Return [x, y] of the center of cell containing provided text 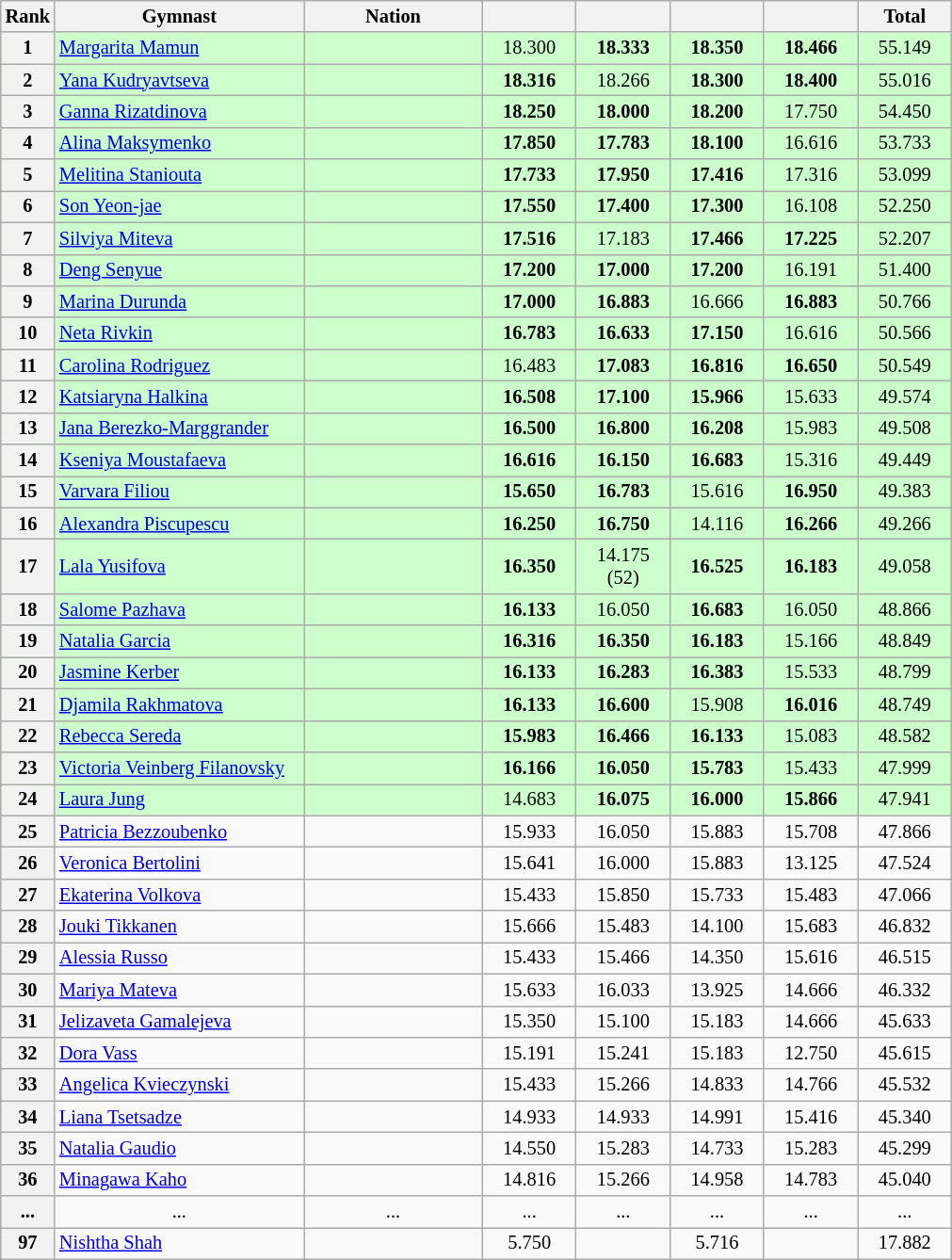
16.250 [529, 524]
48.866 [905, 609]
Natalia Gaudio [179, 1148]
9 [28, 301]
Katsiaryna Halkina [179, 396]
16.950 [811, 492]
Dora Vass [179, 1053]
16.150 [623, 460]
45.615 [905, 1053]
15.783 [718, 767]
31 [28, 1022]
55.016 [905, 80]
16.666 [718, 301]
Alina Maksymenko [179, 143]
17.750 [811, 111]
Yana Kudryavtseva [179, 80]
15.933 [529, 832]
5.716 [718, 1243]
18.466 [811, 48]
15.708 [811, 832]
18.200 [718, 111]
14.833 [718, 1085]
Jana Berezko-Marggrander [179, 428]
Alessia Russo [179, 958]
33 [28, 1085]
Marina Durunda [179, 301]
Djamila Rakhmatova [179, 704]
16.650 [811, 365]
17.783 [623, 143]
16.166 [529, 767]
24 [28, 800]
13.925 [718, 990]
32 [28, 1053]
29 [28, 958]
17.516 [529, 238]
50.566 [905, 333]
15.683 [811, 927]
16.075 [623, 800]
14.766 [811, 1085]
53.733 [905, 143]
2 [28, 80]
47.941 [905, 800]
18.100 [718, 143]
34 [28, 1117]
16.633 [623, 333]
Rebecca Sereda [179, 736]
14.958 [718, 1180]
Jelizaveta Gamalejeva [179, 1022]
49.383 [905, 492]
Varvara Filiou [179, 492]
Alexandra Piscupescu [179, 524]
46.332 [905, 990]
18.350 [718, 48]
14 [28, 460]
15.666 [529, 927]
17.183 [623, 238]
16.283 [623, 672]
Melitina Staniouta [179, 175]
Laura Jung [179, 800]
15.641 [529, 863]
21 [28, 704]
14.116 [718, 524]
49.574 [905, 396]
14.991 [718, 1117]
45.532 [905, 1085]
49.449 [905, 460]
17.150 [718, 333]
28 [28, 927]
Silviya Miteva [179, 238]
Lala Yusifova [179, 566]
Rank [28, 16]
14.683 [529, 800]
Jouki Tikkanen [179, 927]
15.850 [623, 895]
15.350 [529, 1022]
16.600 [623, 704]
Ganna Rizatdinova [179, 111]
45.340 [905, 1117]
5.750 [529, 1243]
Angelica Kvieczynski [179, 1085]
Total [905, 16]
48.799 [905, 672]
45.633 [905, 1022]
17.316 [811, 175]
16.108 [811, 206]
27 [28, 895]
12 [28, 396]
Deng Senyue [179, 270]
4 [28, 143]
18.333 [623, 48]
Kseniya Moustafaeva [179, 460]
52.250 [905, 206]
45.040 [905, 1180]
50.766 [905, 301]
15.166 [811, 641]
23 [28, 767]
15.416 [811, 1117]
1 [28, 48]
18.266 [623, 80]
14.816 [529, 1180]
17.466 [718, 238]
16.316 [529, 641]
15.533 [811, 672]
17.550 [529, 206]
14.783 [811, 1180]
16.383 [718, 672]
14.175 (52) [623, 566]
5 [28, 175]
17.100 [623, 396]
35 [28, 1148]
15.866 [811, 800]
45.299 [905, 1148]
6 [28, 206]
14.350 [718, 958]
Son Yeon-jae [179, 206]
15.316 [811, 460]
15.191 [529, 1053]
17.882 [905, 1243]
16.525 [718, 566]
16.191 [811, 270]
16 [28, 524]
14.733 [718, 1148]
26 [28, 863]
Liana Tsetsadze [179, 1117]
8 [28, 270]
Carolina Rodriguez [179, 365]
18.000 [623, 111]
13.125 [811, 863]
14.100 [718, 927]
7 [28, 238]
25 [28, 832]
18.316 [529, 80]
Salome Pazhava [179, 609]
15.083 [811, 736]
15.650 [529, 492]
30 [28, 990]
13 [28, 428]
16.816 [718, 365]
50.549 [905, 365]
16.033 [623, 990]
Ekaterina Volkova [179, 895]
Victoria Veinberg Filanovsky [179, 767]
47.866 [905, 832]
Patricia Bezzoubenko [179, 832]
36 [28, 1180]
Neta Rivkin [179, 333]
47.524 [905, 863]
17.225 [811, 238]
15.466 [623, 958]
Minagawa Kaho [179, 1180]
19 [28, 641]
17.950 [623, 175]
3 [28, 111]
48.749 [905, 704]
55.149 [905, 48]
17.733 [529, 175]
11 [28, 365]
14.550 [529, 1148]
49.266 [905, 524]
Mariya Mateva [179, 990]
17.416 [718, 175]
17.300 [718, 206]
Veronica Bertolini [179, 863]
54.450 [905, 111]
16.800 [623, 428]
51.400 [905, 270]
53.099 [905, 175]
47.066 [905, 895]
Nation [394, 16]
15.966 [718, 396]
48.849 [905, 641]
16.266 [811, 524]
18 [28, 609]
18.250 [529, 111]
52.207 [905, 238]
Natalia Garcia [179, 641]
17.400 [623, 206]
17.850 [529, 143]
16.208 [718, 428]
Gymnast [179, 16]
16.016 [811, 704]
12.750 [811, 1053]
47.999 [905, 767]
16.508 [529, 396]
22 [28, 736]
15.241 [623, 1053]
48.582 [905, 736]
15 [28, 492]
46.515 [905, 958]
10 [28, 333]
16.466 [623, 736]
Jasmine Kerber [179, 672]
49.058 [905, 566]
15.908 [718, 704]
46.832 [905, 927]
16.483 [529, 365]
16.750 [623, 524]
49.508 [905, 428]
Nishtha Shah [179, 1243]
15.100 [623, 1022]
97 [28, 1243]
20 [28, 672]
18.400 [811, 80]
Margarita Mamun [179, 48]
15.733 [718, 895]
17 [28, 566]
17.083 [623, 365]
16.500 [529, 428]
